Provide the (X, Y) coordinate of the cell's center where the given text is located.  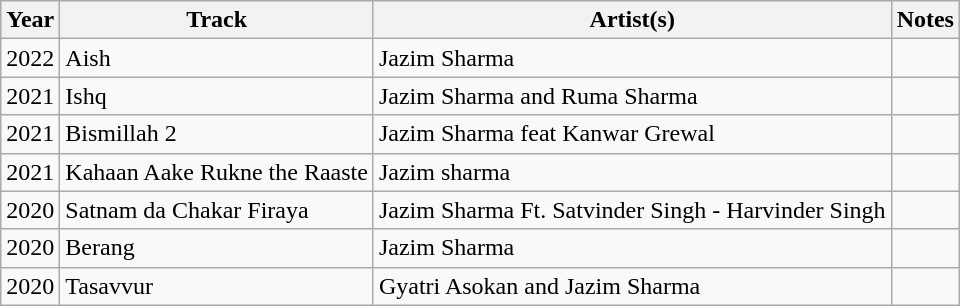
Track (217, 20)
Ishq (217, 96)
Artist(s) (632, 20)
Gyatri Asokan and Jazim Sharma (632, 286)
Year (30, 20)
Notes (925, 20)
Tasavvur (217, 286)
2022 (30, 58)
Kahaan Aake Rukne the Raaste (217, 172)
Satnam da Chakar Firaya (217, 210)
Berang (217, 248)
Jazim sharma (632, 172)
Jazim Sharma Ft. Satvinder Singh - Harvinder Singh (632, 210)
Jazim Sharma and Ruma Sharma (632, 96)
Jazim Sharma feat Kanwar Grewal (632, 134)
Aish (217, 58)
Bismillah 2 (217, 134)
